From the cell containing the given text, extract its center point as [X, Y] coordinate. 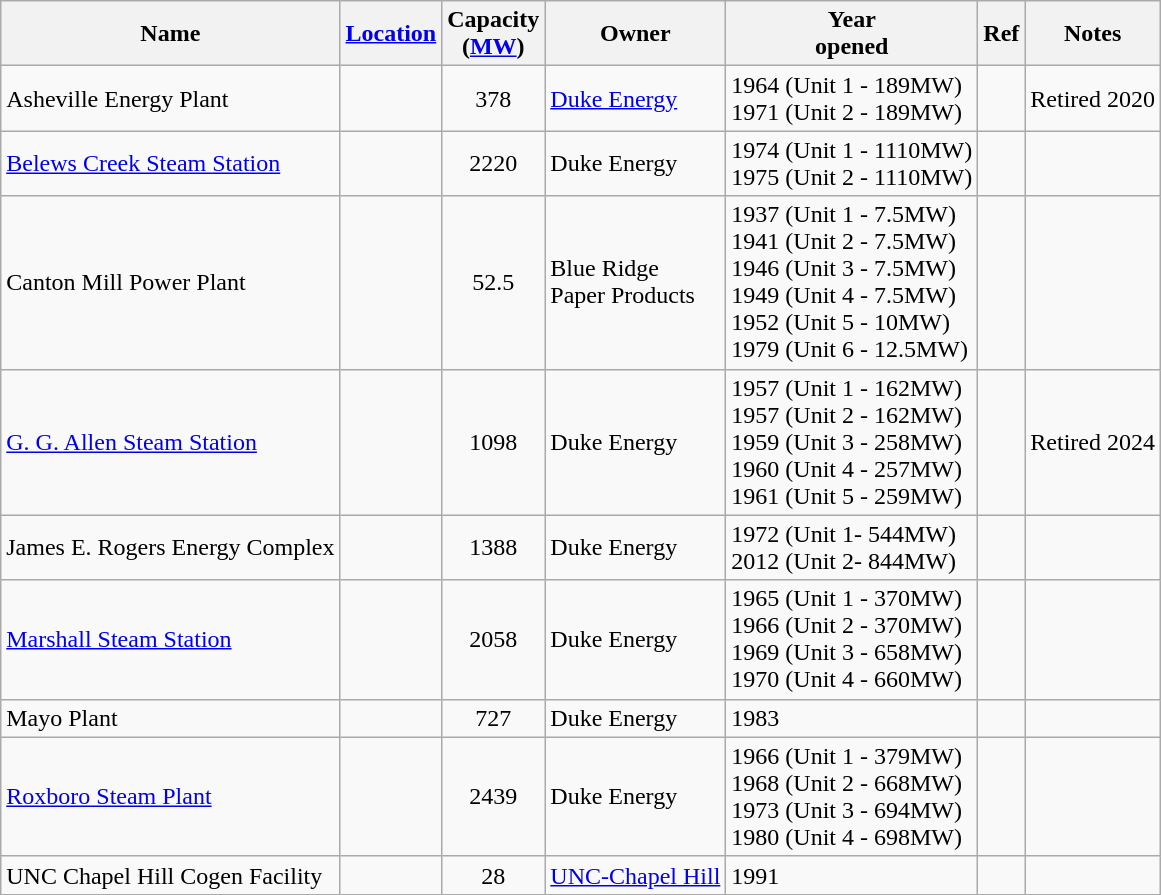
Marshall Steam Station [170, 640]
Notes [1093, 34]
1966 (Unit 1 - 379MW)1968 (Unit 2 - 668MW)1973 (Unit 3 - 694MW)1980 (Unit 4 - 698MW) [852, 796]
1974 (Unit 1 - 1110MW)1975 (Unit 2 - 1110MW) [852, 164]
52.5 [494, 282]
1388 [494, 548]
1991 [852, 875]
1983 [852, 718]
1965 (Unit 1 - 370MW)1966 (Unit 2 - 370MW)1969 (Unit 3 - 658MW)1970 (Unit 4 - 660MW) [852, 640]
2220 [494, 164]
Owner [636, 34]
2058 [494, 640]
Yearopened [852, 34]
378 [494, 98]
Capacity(MW) [494, 34]
1964 (Unit 1 - 189MW)1971 (Unit 2 - 189MW) [852, 98]
Canton Mill Power Plant [170, 282]
Location [391, 34]
UNC Chapel Hill Cogen Facility [170, 875]
UNC-Chapel Hill [636, 875]
2439 [494, 796]
Asheville Energy Plant [170, 98]
727 [494, 718]
Belews Creek Steam Station [170, 164]
28 [494, 875]
James E. Rogers Energy Complex [170, 548]
Mayo Plant [170, 718]
Name [170, 34]
1972 (Unit 1- 544MW)2012 (Unit 2- 844MW) [852, 548]
1098 [494, 442]
Roxboro Steam Plant [170, 796]
Ref [1002, 34]
Blue RidgePaper Products [636, 282]
Retired 2020 [1093, 98]
1957 (Unit 1 - 162MW)1957 (Unit 2 - 162MW)1959 (Unit 3 - 258MW)1960 (Unit 4 - 257MW)1961 (Unit 5 - 259MW) [852, 442]
G. G. Allen Steam Station [170, 442]
Retired 2024 [1093, 442]
1937 (Unit 1 - 7.5MW)1941 (Unit 2 - 7.5MW)1946 (Unit 3 - 7.5MW)1949 (Unit 4 - 7.5MW)1952 (Unit 5 - 10MW)1979 (Unit 6 - 12.5MW) [852, 282]
